Return (X, Y) of the center of cell containing provided text 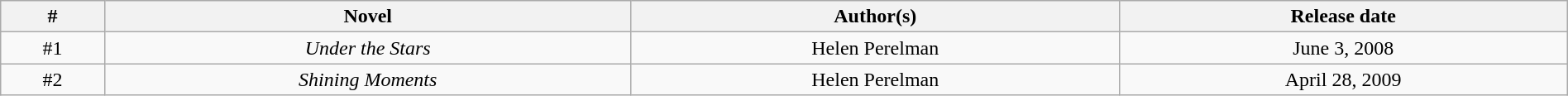
June 3, 2008 (1343, 48)
# (53, 17)
April 28, 2009 (1343, 79)
Release date (1343, 17)
#2 (53, 79)
Shining Moments (367, 79)
Author(s) (875, 17)
#1 (53, 48)
Novel (367, 17)
Under the Stars (367, 48)
